From the cell containing the given text, extract its center point as [X, Y] coordinate. 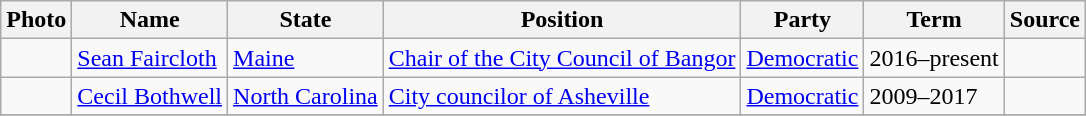
Party [802, 20]
Cecil Bothwell [150, 96]
2009–2017 [934, 96]
Chair of the City Council of Bangor [562, 58]
City councilor of Asheville [562, 96]
Name [150, 20]
North Carolina [306, 96]
Source [1044, 20]
Sean Faircloth [150, 58]
Position [562, 20]
State [306, 20]
2016–present [934, 58]
Term [934, 20]
Maine [306, 58]
Photo [36, 20]
